Scan for the cell matching the given text and deliver its [x, y] coordinate at center. 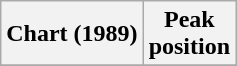
Peakposition [189, 34]
Chart (1989) [72, 34]
